Capture the cell that displays the provided text and extract its (X, Y) central coordinate. 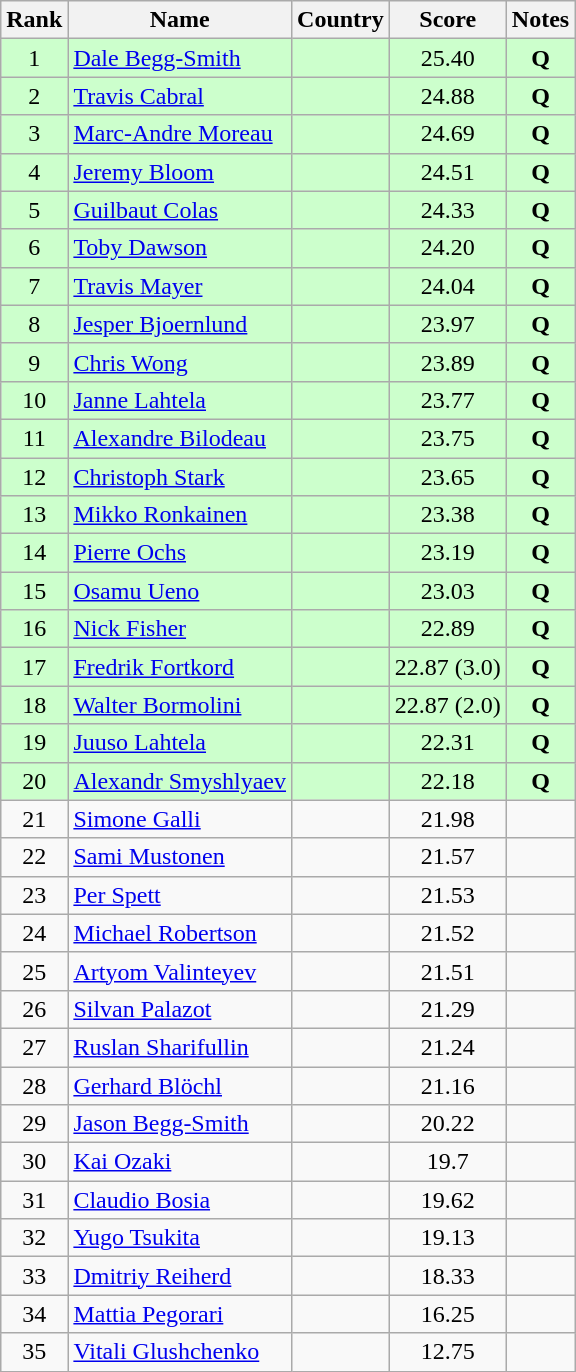
35 (34, 1352)
21.29 (448, 1009)
11 (34, 438)
24.04 (448, 286)
21.98 (448, 819)
28 (34, 1085)
21.57 (448, 857)
Pierre Ochs (180, 553)
Osamu Ueno (180, 591)
Sami Mustonen (180, 857)
18.33 (448, 1276)
12 (34, 477)
Chris Wong (180, 362)
22.31 (448, 743)
25.40 (448, 58)
23.89 (448, 362)
21.51 (448, 971)
10 (34, 400)
21.16 (448, 1085)
24.33 (448, 210)
Mattia Pegorari (180, 1314)
23.38 (448, 515)
22.89 (448, 629)
23 (34, 895)
29 (34, 1124)
21.53 (448, 895)
23.75 (448, 438)
27 (34, 1047)
Marc-Andre Moreau (180, 134)
18 (34, 705)
Travis Mayer (180, 286)
31 (34, 1200)
Fredrik Fortkord (180, 667)
Walter Bormolini (180, 705)
Mikko Ronkainen (180, 515)
Claudio Bosia (180, 1200)
24.51 (448, 172)
Artyom Valinteyev (180, 971)
Dale Begg-Smith (180, 58)
Alexandr Smyshlyaev (180, 781)
24.20 (448, 248)
Nick Fisher (180, 629)
Yugo Tsukita (180, 1238)
Michael Robertson (180, 933)
1 (34, 58)
Juuso Lahtela (180, 743)
32 (34, 1238)
Gerhard Blöchl (180, 1085)
Simone Galli (180, 819)
Kai Ozaki (180, 1162)
12.75 (448, 1352)
17 (34, 667)
Alexandre Bilodeau (180, 438)
22.18 (448, 781)
Notes (540, 20)
Travis Cabral (180, 96)
20 (34, 781)
Country (341, 20)
23.19 (448, 553)
Christoph Stark (180, 477)
16 (34, 629)
25 (34, 971)
24.88 (448, 96)
13 (34, 515)
9 (34, 362)
23.03 (448, 591)
3 (34, 134)
21 (34, 819)
8 (34, 324)
Vitali Glushchenko (180, 1352)
Ruslan Sharifullin (180, 1047)
24.69 (448, 134)
Silvan Palazot (180, 1009)
21.52 (448, 933)
33 (34, 1276)
Jason Begg-Smith (180, 1124)
22.87 (2.0) (448, 705)
20.22 (448, 1124)
Toby Dawson (180, 248)
26 (34, 1009)
16.25 (448, 1314)
23.77 (448, 400)
19.7 (448, 1162)
23.97 (448, 324)
Jesper Bjoernlund (180, 324)
24 (34, 933)
Rank (34, 20)
34 (34, 1314)
14 (34, 553)
Name (180, 20)
Janne Lahtela (180, 400)
7 (34, 286)
Score (448, 20)
22.87 (3.0) (448, 667)
5 (34, 210)
Jeremy Bloom (180, 172)
Per Spett (180, 895)
22 (34, 857)
30 (34, 1162)
19.13 (448, 1238)
19 (34, 743)
23.65 (448, 477)
15 (34, 591)
6 (34, 248)
Guilbaut Colas (180, 210)
21.24 (448, 1047)
19.62 (448, 1200)
4 (34, 172)
2 (34, 96)
Dmitriy Reiherd (180, 1276)
